Provide the (X, Y) coordinate of the cell's center where the given text is located.  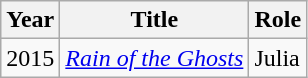
Rain of the Ghosts (154, 58)
Title (154, 20)
Year (30, 20)
Role (278, 20)
Julia (278, 58)
2015 (30, 58)
